Pinpoint the cell where the given text exists, returning its (x, y) midpoint coordinate. 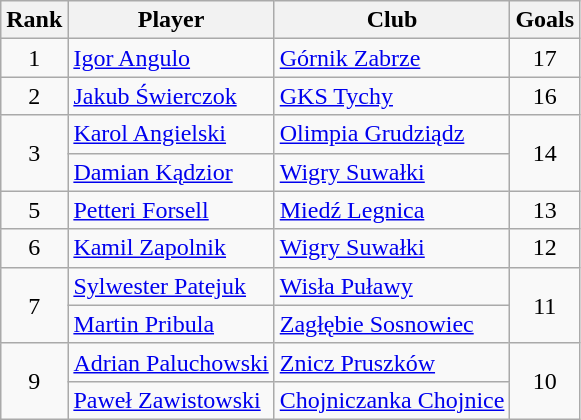
Adrian Paluchowski (171, 362)
Player (171, 20)
2 (34, 96)
16 (545, 96)
Miedź Legnica (392, 210)
7 (34, 305)
9 (34, 381)
Chojniczanka Chojnice (392, 400)
3 (34, 153)
6 (34, 248)
Igor Angulo (171, 58)
Zagłębie Sosnowiec (392, 324)
Damian Kądzior (171, 172)
5 (34, 210)
Kamil Zapolnik (171, 248)
Jakub Świerczok (171, 96)
17 (545, 58)
Paweł Zawistowski (171, 400)
Karol Angielski (171, 134)
Sylwester Patejuk (171, 286)
Rank (34, 20)
Olimpia Grudziądz (392, 134)
GKS Tychy (392, 96)
Wisła Puławy (392, 286)
11 (545, 305)
10 (545, 381)
Goals (545, 20)
Martin Pribula (171, 324)
13 (545, 210)
14 (545, 153)
Club (392, 20)
1 (34, 58)
Znicz Pruszków (392, 362)
Górnik Zabrze (392, 58)
Petteri Forsell (171, 210)
12 (545, 248)
